Provide the [x, y] coordinate of the cell's center where the given text is located.  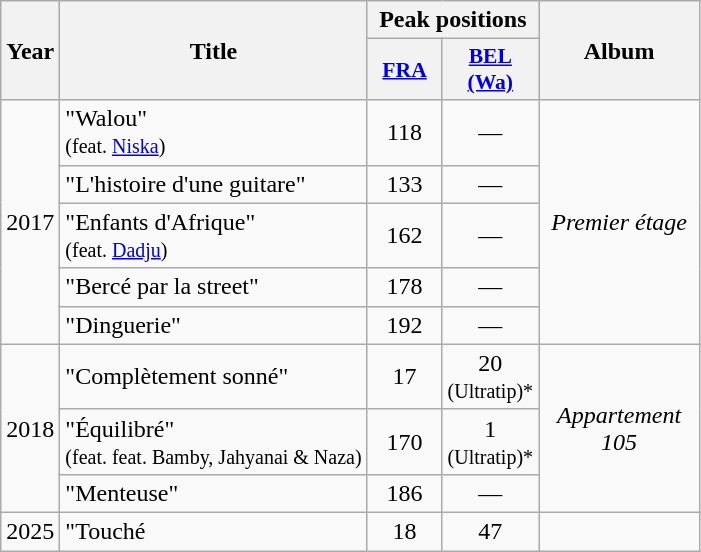
"Walou"(feat. Niska) [214, 132]
"Bercé par la street" [214, 287]
17 [404, 376]
2025 [30, 531]
Peak positions [452, 20]
"L'histoire d'une guitare" [214, 184]
Premier étage [620, 222]
178 [404, 287]
18 [404, 531]
20(Ultratip)* [490, 376]
1(Ultratip)* [490, 442]
170 [404, 442]
Appartement 105 [620, 428]
162 [404, 236]
186 [404, 493]
"Enfants d'Afrique"(feat. Dadju) [214, 236]
2018 [30, 428]
133 [404, 184]
BEL(Wa) [490, 70]
FRA [404, 70]
Year [30, 50]
47 [490, 531]
2017 [30, 222]
"Touché [214, 531]
"Dinguerie" [214, 325]
"Équilibré"(feat. feat. Bamby, Jahyanai & Naza) [214, 442]
Album [620, 50]
118 [404, 132]
"Menteuse" [214, 493]
192 [404, 325]
"Complètement sonné" [214, 376]
Title [214, 50]
